Output the [x, y] coordinate of the center of the cell containing the given text.  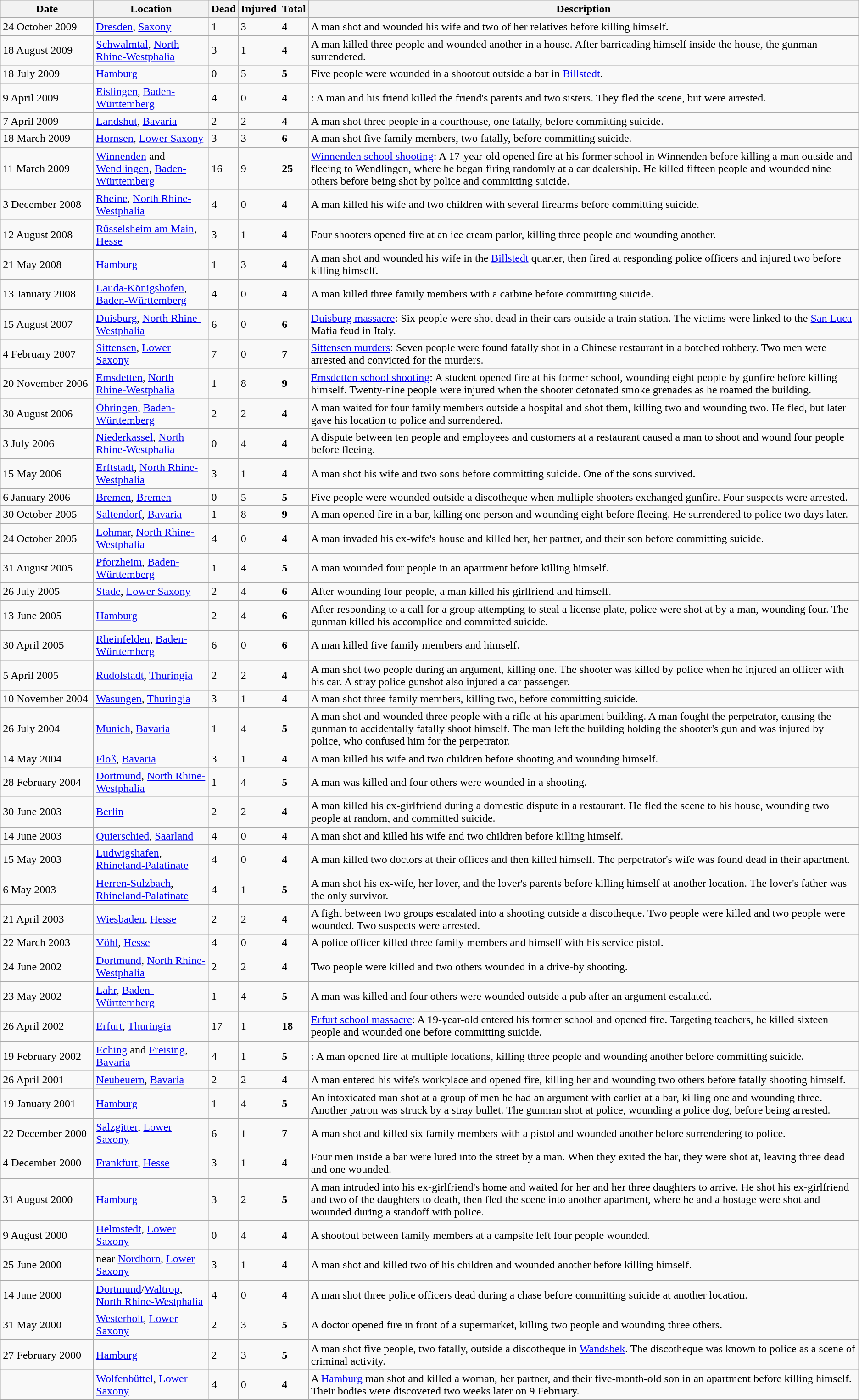
Eislingen, Baden-Württemberg [151, 97]
6 May 2003 [47, 890]
Rheinfelden, Baden-Württemberg [151, 645]
A man shot and wounded his wife in the Billstedt quarter, then fired at responding police officers and injured two before killing himself. [584, 264]
24 October 2009 [47, 27]
: A man and his friend killed the friend's parents and two sisters. They fled the scene, but were arrested. [584, 97]
31 August 2000 [47, 1199]
18 March 2009 [47, 139]
Helmstedt, Lower Saxony [151, 1236]
26 April 2001 [47, 1080]
A man invaded his ex-wife's house and killed her, her partner, and their son before committing suicide. [584, 538]
14 June 2003 [47, 836]
After wounding four people, a man killed his girlfriend and himself. [584, 592]
Two people were killed and two others wounded in a drive-by shooting. [584, 967]
Munich, Bavaria [151, 728]
Eching and Freising, Bavaria [151, 1056]
A man was killed and four others were wounded outside a pub after an argument escalated. [584, 996]
30 October 2005 [47, 515]
Hornsen, Lower Saxony [151, 139]
A man shot and killed two of his children and wounded another before killing himself. [584, 1265]
Stade, Lower Saxony [151, 592]
Wolfenbüttel, Lower Saxony [151, 1384]
Wiesbaden, Hesse [151, 919]
Wasungen, Thuringia [151, 699]
Dortmund/Waltrop, North Rhine-Westphalia [151, 1295]
Neubeuern, Bavaria [151, 1080]
Erfurt, Thuringia [151, 1026]
26 July 2005 [47, 592]
22 December 2000 [47, 1133]
Schwalmtal, North Rhine-Westphalia [151, 50]
7 April 2009 [47, 121]
A man shot and killed six family members with a pistol and wounded another before surrendering to police. [584, 1133]
25 June 2000 [47, 1265]
Injured [259, 9]
A man shot three family members, killing two, before committing suicide. [584, 699]
3 July 2006 [47, 443]
A man shot three police officers dead during a chase before committing suicide at another location. [584, 1295]
Berlin [151, 812]
A man killed three family members with a carbine before committing suicide. [584, 294]
Saltendorf, Bavaria [151, 515]
15 May 2006 [47, 474]
Four shooters opened fire at an ice cream parlor, killing three people and wounding another. [584, 234]
Lahr, Baden-Württemberg [151, 996]
Four men inside a bar were lured into the street by a man. When they exited the bar, they were shot at, leaving three dead and one wounded. [584, 1163]
A dispute between ten people and employees and customers at a restaurant caused a man to shoot and wound four people before fleeing. [584, 443]
24 October 2005 [47, 538]
: A man opened fire at multiple locations, killing three people and wounding another before committing suicide. [584, 1056]
Westerholt, Lower Saxony [151, 1325]
24 June 2002 [47, 967]
Herren-Sulzbach, Rhineland-Palatinate [151, 890]
Lauda-Königshofen, Baden-Württemberg [151, 294]
Pforzheim, Baden-Württemberg [151, 568]
A man shot his ex-wife, her lover, and the lover's parents before killing himself at another location. The lover's father was the only survivor. [584, 890]
6 January 2006 [47, 497]
A man killed five family members and himself. [584, 645]
A man shot and wounded his wife and two of her relatives before killing himself. [584, 27]
25 [294, 168]
A man was killed and four others were wounded in a shooting. [584, 782]
12 August 2008 [47, 234]
Vöhl, Hesse [151, 943]
Landshut, Bavaria [151, 121]
28 February 2004 [47, 782]
Öhringen, Baden-Württemberg [151, 414]
9 August 2000 [47, 1236]
Bremen, Bremen [151, 497]
14 June 2000 [47, 1295]
18 [294, 1026]
26 July 2004 [47, 728]
Floß, Bavaria [151, 759]
31 May 2000 [47, 1325]
27 February 2000 [47, 1355]
Dresden, Saxony [151, 27]
Salzgitter, Lower Saxony [151, 1133]
30 August 2006 [47, 414]
Five people were wounded outside a discotheque when multiple shooters exchanged gunfire. Four suspects were arrested. [584, 497]
Description [584, 9]
Location [151, 9]
Dead [223, 9]
11 March 2009 [47, 168]
A man wounded four people in an apartment before killing himself. [584, 568]
18 August 2009 [47, 50]
14 May 2004 [47, 759]
Niederkassel, North Rhine-Westphalia [151, 443]
near Nordhorn, Lower Saxony [151, 1265]
Date [47, 9]
Rudolstadt, Thuringia [151, 675]
Rheine, North Rhine-Westphalia [151, 205]
Emsdetten, North Rhine-Westphalia [151, 384]
20 November 2006 [47, 384]
Winnenden and Wendlingen, Baden-Württemberg [151, 168]
A man shot his wife and two sons before committing suicide. One of the sons survived. [584, 474]
19 January 2001 [47, 1103]
A man opened fire in a bar, killing one person and wounding eight before fleeing. He surrendered to police two days later. [584, 515]
13 January 2008 [47, 294]
A man entered his wife's workplace and opened fire, killing her and wounding two others before fatally shooting himself. [584, 1080]
A doctor opened fire in front of a supermarket, killing two people and wounding three others. [584, 1325]
15 May 2003 [47, 859]
A man killed his wife and two children with several firearms before committing suicide. [584, 205]
Duisburg massacre: Six people were shot dead in their cars outside a train station. The victims were linked to the San Luca Mafia feud in Italy. [584, 324]
A man killed three people and wounded another in a house. After barricading himself inside the house, the gunman surrendered. [584, 50]
Sittensen, Lower Saxony [151, 354]
A man shot and killed his wife and two children before killing himself. [584, 836]
Quierschied, Saarland [151, 836]
A man shot five people, two fatally, outside a discotheque in Wandsbek. The discotheque was known to police as a scene of criminal activity. [584, 1355]
Rüsselsheim am Main, Hesse [151, 234]
30 April 2005 [47, 645]
A man shot three people in a courthouse, one fatally, before committing suicide. [584, 121]
23 May 2002 [47, 996]
4 February 2007 [47, 354]
21 April 2003 [47, 919]
15 August 2007 [47, 324]
21 May 2008 [47, 264]
26 April 2002 [47, 1026]
16 [223, 168]
Total [294, 9]
17 [223, 1026]
Erftstadt, North Rhine-Westphalia [151, 474]
4 December 2000 [47, 1163]
Five people were wounded in a shootout outside a bar in Billstedt. [584, 74]
19 February 2002 [47, 1056]
10 November 2004 [47, 699]
A shootout between family members at a campsite left four people wounded. [584, 1236]
13 June 2005 [47, 615]
A man shot five family members, two fatally, before committing suicide. [584, 139]
Lohmar, North Rhine-Westphalia [151, 538]
Frankfurt, Hesse [151, 1163]
Duisburg, North Rhine-Westphalia [151, 324]
18 July 2009 [47, 74]
A man killed two doctors at their offices and then killed himself. The perpetrator's wife was found dead in their apartment. [584, 859]
31 August 2005 [47, 568]
9 April 2009 [47, 97]
5 April 2005 [47, 675]
30 June 2003 [47, 812]
A man killed his wife and two children before shooting and wounding himself. [584, 759]
Ludwigshafen, Rhineland-Palatinate [151, 859]
3 December 2008 [47, 205]
A police officer killed three family members and himself with his service pistol. [584, 943]
22 March 2003 [47, 943]
